Return the [X, Y] coordinate for the center point of the cell that contains the specified text.  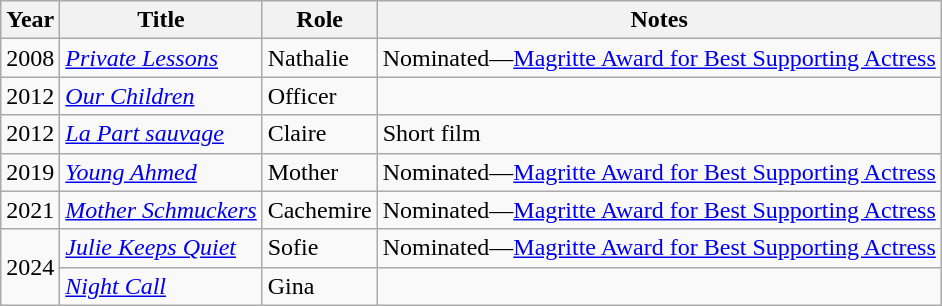
2024 [30, 267]
Private Lessons [161, 58]
2019 [30, 172]
Mother Schmuckers [161, 210]
Gina [320, 286]
2008 [30, 58]
Notes [659, 20]
Our Children [161, 96]
Cachemire [320, 210]
La Part sauvage [161, 134]
2021 [30, 210]
Year [30, 20]
Mother [320, 172]
Role [320, 20]
Title [161, 20]
Night Call [161, 286]
Nathalie [320, 58]
Short film [659, 134]
Officer [320, 96]
Claire [320, 134]
Julie Keeps Quiet [161, 248]
Sofie [320, 248]
Young Ahmed [161, 172]
